Search for the cell housing the specified text and yield its (x, y) center coordinate. 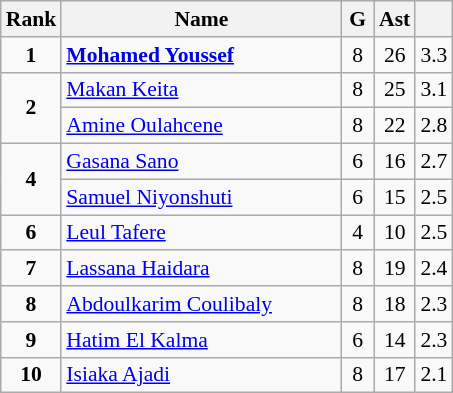
Lassana Haidara (201, 269)
Mohamed Youssef (201, 55)
2.1 (434, 375)
Gasana Sano (201, 162)
Leul Tafere (201, 233)
14 (394, 340)
26 (394, 55)
3.1 (434, 90)
18 (394, 304)
Makan Keita (201, 90)
1 (32, 55)
2.7 (434, 162)
Isiaka Ajadi (201, 375)
9 (32, 340)
16 (394, 162)
Ast (394, 19)
2.4 (434, 269)
Abdoulkarim Coulibaly (201, 304)
Hatim El Kalma (201, 340)
G (358, 19)
19 (394, 269)
Amine Oulahcene (201, 126)
7 (32, 269)
17 (394, 375)
Samuel Niyonshuti (201, 197)
2 (32, 108)
2.8 (434, 126)
22 (394, 126)
25 (394, 90)
3.3 (434, 55)
15 (394, 197)
Rank (32, 19)
Name (201, 19)
